Scan for the cell matching the given text and deliver its (X, Y) coordinate at center. 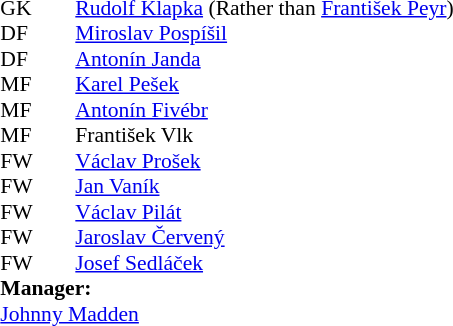
Antonín Fivébr (264, 110)
Václav Prošek (264, 161)
Jan Vaník (264, 187)
Miroslav Pospíšil (264, 33)
Manager: (226, 289)
Antonín Janda (264, 59)
Václav Pilát (264, 212)
Josef Sedláček (264, 263)
František Vlk (264, 135)
Jaroslav Červený (264, 237)
Karel Pešek (264, 85)
